Determine the [x, y] coordinate at the center of the cell enclosing the given text.  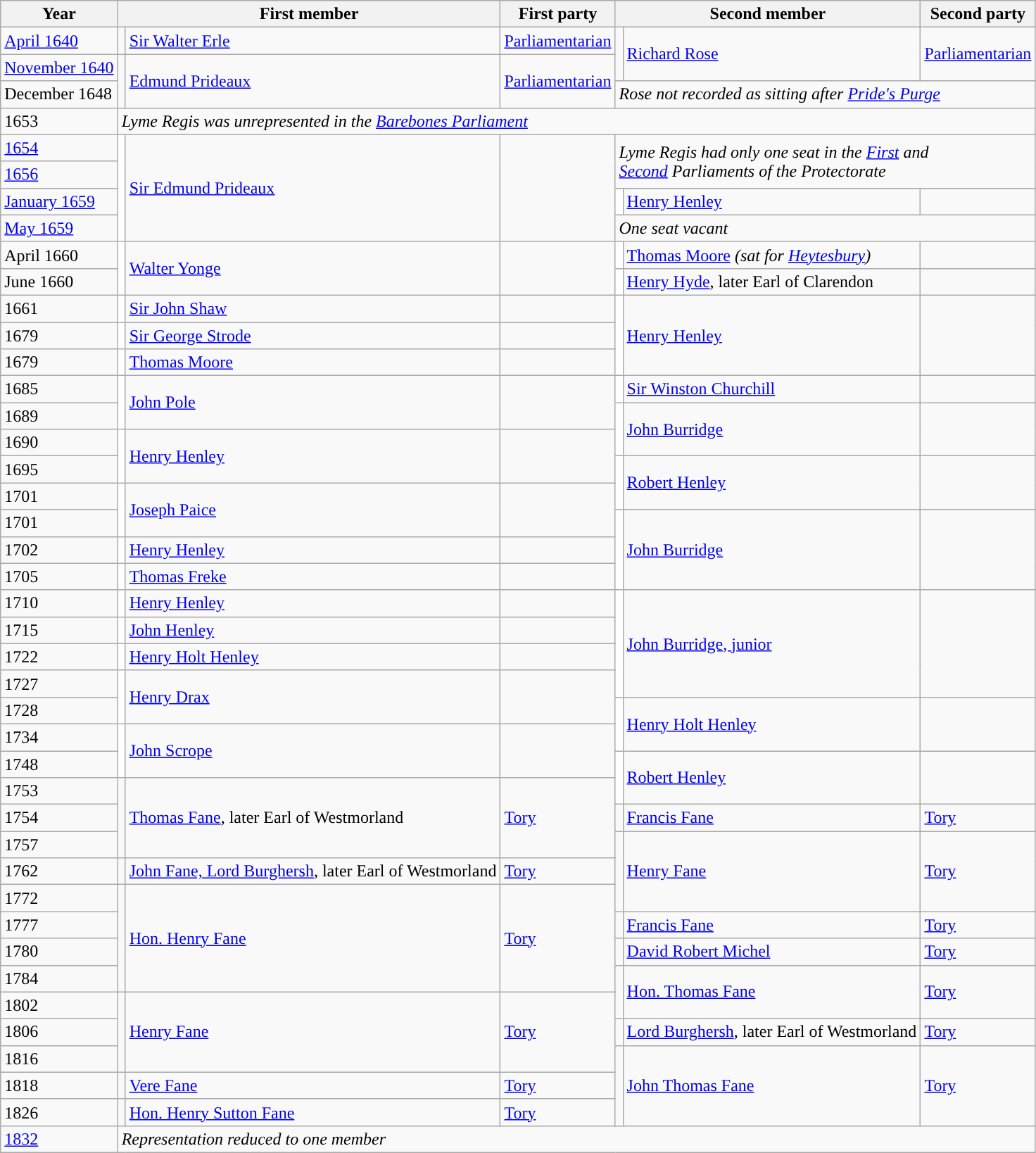
1757 [59, 845]
1685 [59, 389]
Hon. Henry Fane [312, 938]
David Robert Michel [771, 952]
1702 [59, 550]
1748 [59, 764]
Sir George Strode [312, 336]
Rose not recorded as sitting after Pride's Purge [825, 94]
One seat vacant [825, 228]
John Scrope [312, 750]
1715 [59, 630]
April 1660 [59, 255]
1695 [59, 470]
Lyme Regis had only one seat in the First and Second Parliaments of the Protectorate [825, 161]
Second member [768, 14]
John Thomas Fane [771, 1085]
1772 [59, 898]
1734 [59, 737]
1722 [59, 657]
1689 [59, 416]
1762 [59, 871]
Richard Rose [771, 54]
1826 [59, 1112]
John Henley [312, 630]
June 1660 [59, 282]
1753 [59, 791]
Year [59, 14]
Edmund Prideaux [312, 81]
Lord Burghersh, later Earl of Westmorland [771, 1032]
1832 [59, 1139]
Representation reduced to one member [576, 1139]
John Fane, Lord Burghersh, later Earl of Westmorland [312, 871]
Joseph Paice [312, 510]
Walter Yonge [312, 268]
Sir Walter Erle [312, 41]
1818 [59, 1085]
Thomas Fane, later Earl of Westmorland [312, 818]
November 1640 [59, 68]
1806 [59, 1032]
1754 [59, 818]
1816 [59, 1059]
Second party [978, 14]
Hon. Henry Sutton Fane [312, 1112]
Henry Hyde, later Earl of Clarendon [771, 282]
Hon. Thomas Fane [771, 992]
1784 [59, 978]
1777 [59, 925]
John Pole [312, 403]
1728 [59, 710]
Lyme Regis was unrepresented in the Barebones Parliament [576, 121]
1727 [59, 683]
First member [309, 14]
April 1640 [59, 41]
1653 [59, 121]
Thomas Freke [312, 576]
1780 [59, 952]
Sir John Shaw [312, 308]
Sir Edmund Prideaux [312, 188]
John Burridge, junior [771, 643]
1710 [59, 603]
1656 [59, 175]
1802 [59, 1005]
1705 [59, 576]
Thomas Moore [312, 363]
December 1648 [59, 94]
1690 [59, 443]
1661 [59, 308]
1654 [59, 148]
Thomas Moore (sat for Heytesbury) [771, 255]
Henry Drax [312, 697]
First party [557, 14]
January 1659 [59, 201]
May 1659 [59, 228]
Vere Fane [312, 1085]
Sir Winston Churchill [771, 389]
